Return the (x, y) coordinate for the center point of the cell that contains the specified text.  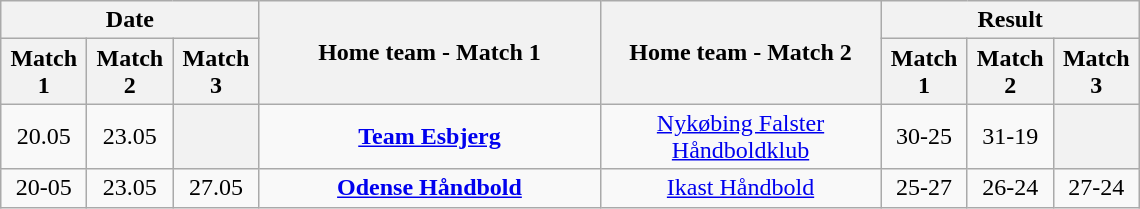
Home team - Match 1 (430, 52)
31-19 (1010, 136)
Odense Håndbold (430, 188)
Home team - Match 2 (740, 52)
27-24 (1096, 188)
20.05 (44, 136)
Team Esbjerg (430, 136)
Nykøbing Falster Håndboldklub (740, 136)
Ikast Håndbold (740, 188)
26-24 (1010, 188)
Result (1010, 20)
25-27 (924, 188)
27.05 (216, 188)
30-25 (924, 136)
Date (130, 20)
20-05 (44, 188)
